Provide the (X, Y) coordinate of the cell's center where the given text is located.  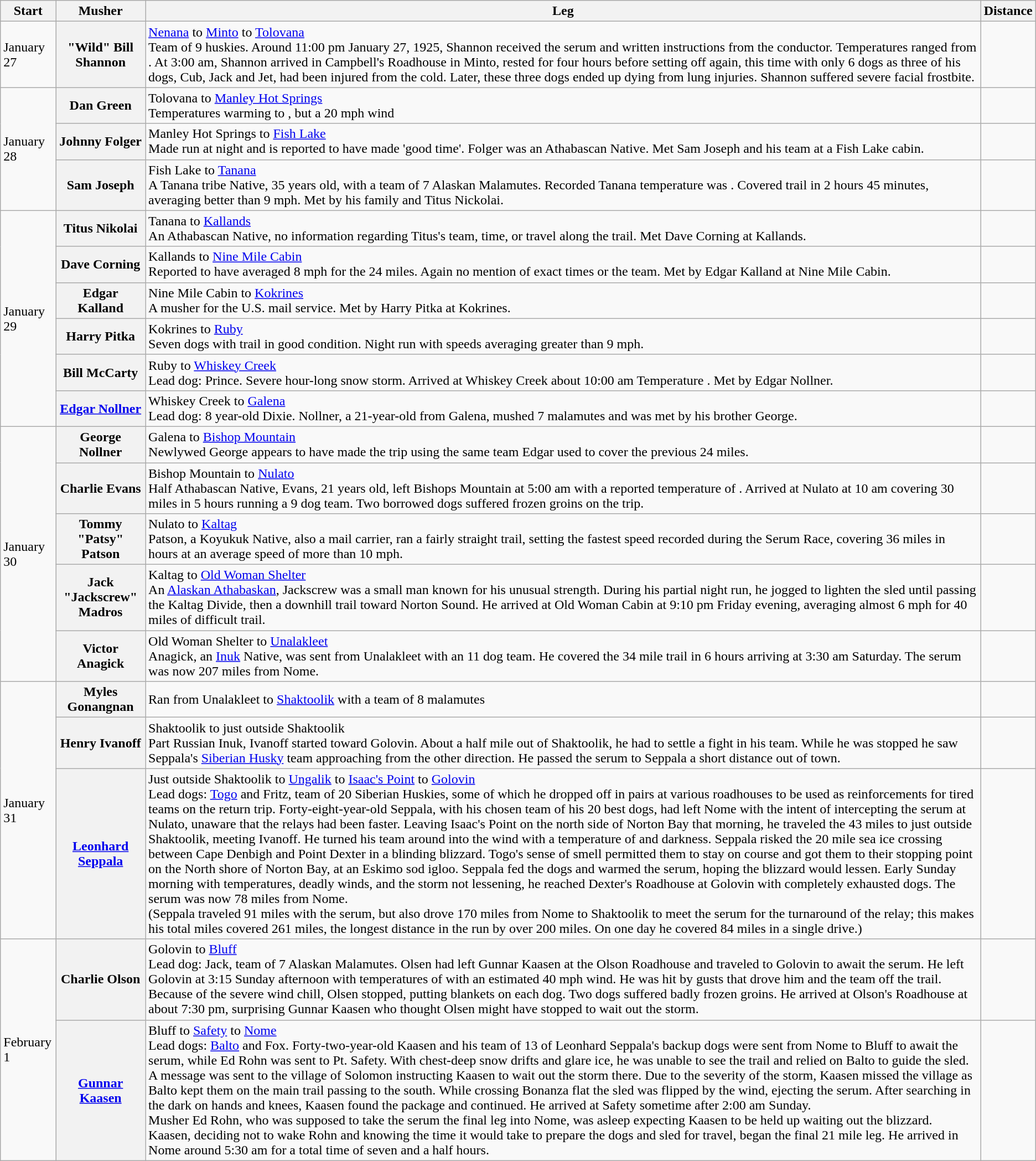
Myles Gonangnan (101, 700)
Edgar Nollner (101, 409)
Sam Joseph (101, 185)
Kokrines to RubySeven dogs with trail in good condition. Night run with speeds averaging greater than 9 mph. (563, 337)
Tanana to KallandsAn Athabascan Native, no information regarding Titus's team, time, or travel along the trail. Met Dave Corning at Kallands. (563, 228)
George Nollner (101, 444)
Jack "Jackscrew" Madros (101, 598)
Dave Corning (101, 265)
Charlie Evans (101, 488)
Ruby to Whiskey CreekLead dog: Prince. Severe hour-long snow storm. Arrived at Whiskey Creek about 10:00 am Temperature . Met by Edgar Nollner. (563, 372)
Harry Pitka (101, 337)
Bill McCarty (101, 372)
Musher (101, 11)
Leonhard Seppala (101, 854)
February 1 (28, 1050)
Victor Anagick (101, 656)
Titus Nikolai (101, 228)
Edgar Kalland (101, 300)
Henry Ivanoff (101, 743)
Start (28, 11)
Johnny Folger (101, 142)
Ran from Unalakleet to Shaktoolik with a team of 8 malamutes (563, 700)
January 31 (28, 811)
Charlie Olson (101, 979)
Gunnar Kaasen (101, 1090)
Nine Mile Cabin to KokrinesA musher for the U.S. mail service. Met by Harry Pitka at Kokrines. (563, 300)
Dan Green (101, 105)
Leg (563, 11)
Whiskey Creek to GalenaLead dog: 8 year-old Dixie. Nollner, a 21-year-old from Galena, mushed 7 malamutes and was met by his brother George. (563, 409)
Tommy "Patsy" Patson (101, 539)
"Wild" Bill Shannon (101, 54)
Distance (1008, 11)
Galena to Bishop MountainNewlywed George appears to have made the trip using the same team Edgar used to cover the previous 24 miles. (563, 444)
January 28 (28, 149)
January 30 (28, 554)
Tolovana to Manley Hot SpringsTemperatures warming to , but a 20 mph wind (563, 105)
January 29 (28, 318)
January 27 (28, 54)
